Return [X, Y] of the center of cell containing provided text 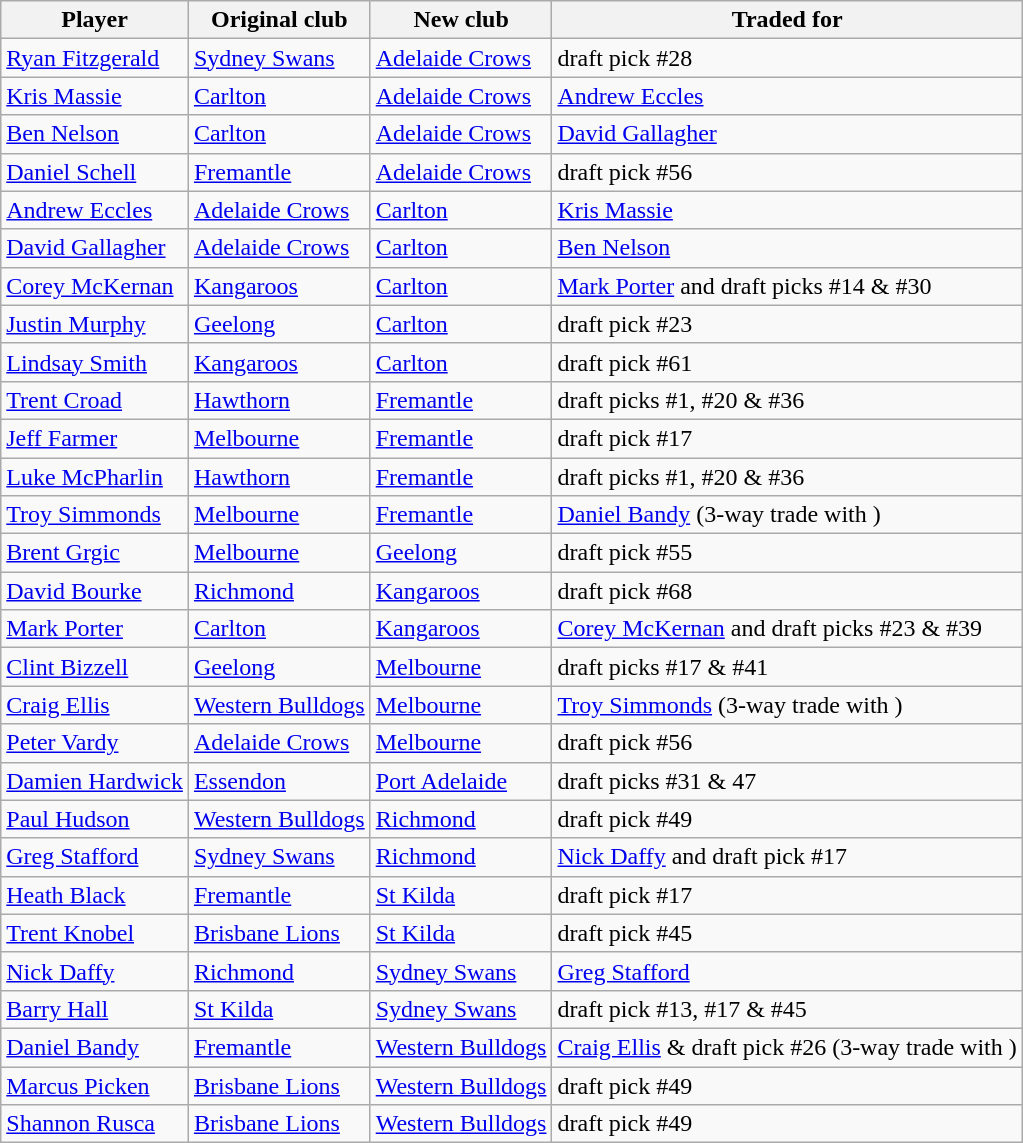
draft pick #23 [787, 324]
Damien Hardwick [95, 781]
Original club [279, 20]
New club [461, 20]
Justin Murphy [95, 324]
draft picks #17 & #41 [787, 667]
Daniel Bandy [95, 1047]
Peter Vardy [95, 743]
draft pick #45 [787, 933]
Troy Simmonds (3-way trade with ) [787, 705]
Nick Daffy and draft pick #17 [787, 857]
Daniel Bandy (3-way trade with ) [787, 515]
draft pick #55 [787, 553]
Nick Daffy [95, 971]
Daniel Schell [95, 172]
Heath Black [95, 895]
Paul Hudson [95, 819]
David Bourke [95, 591]
Shannon Rusca [95, 1124]
Barry Hall [95, 1009]
draft pick #28 [787, 58]
draft pick #61 [787, 362]
Trent Croad [95, 400]
Corey McKernan [95, 286]
Craig Ellis & draft pick #26 (3-way trade with ) [787, 1047]
Brent Grgic [95, 553]
Port Adelaide [461, 781]
Essendon [279, 781]
Clint Bizzell [95, 667]
Lindsay Smith [95, 362]
Player [95, 20]
draft pick #68 [787, 591]
Mark Porter and draft picks #14 & #30 [787, 286]
Jeff Farmer [95, 438]
Craig Ellis [95, 705]
Luke McPharlin [95, 477]
Corey McKernan and draft picks #23 & #39 [787, 629]
Trent Knobel [95, 933]
Ryan Fitzgerald [95, 58]
draft picks #31 & 47 [787, 781]
Troy Simmonds [95, 515]
Traded for [787, 20]
Mark Porter [95, 629]
draft pick #13, #17 & #45 [787, 1009]
Marcus Picken [95, 1085]
